Return (x, y) of the center of cell containing provided text 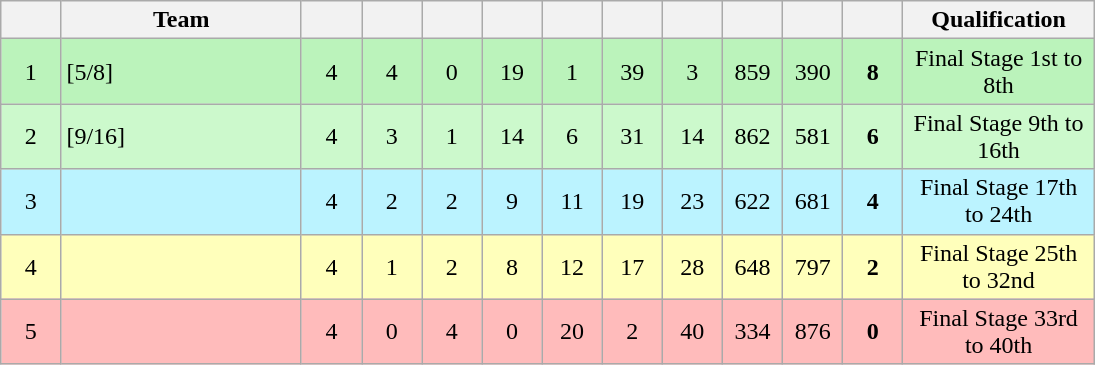
681 (813, 202)
Team (182, 20)
Final Stage 25th to 32nd (998, 266)
581 (813, 136)
40 (692, 332)
20 (572, 332)
862 (752, 136)
11 (572, 202)
Final Stage 1st to 8th (998, 72)
5 (31, 332)
23 (692, 202)
648 (752, 266)
876 (813, 332)
[5/8] (182, 72)
Final Stage 17th to 24th (998, 202)
Final Stage 33rd to 40th (998, 332)
17 (632, 266)
28 (692, 266)
12 (572, 266)
39 (632, 72)
334 (752, 332)
31 (632, 136)
859 (752, 72)
390 (813, 72)
Final Stage 9th to 16th (998, 136)
[9/16] (182, 136)
797 (813, 266)
622 (752, 202)
9 (512, 202)
Qualification (998, 20)
